For the text-containing cell, return its midpoint in [X, Y] coordinate format. 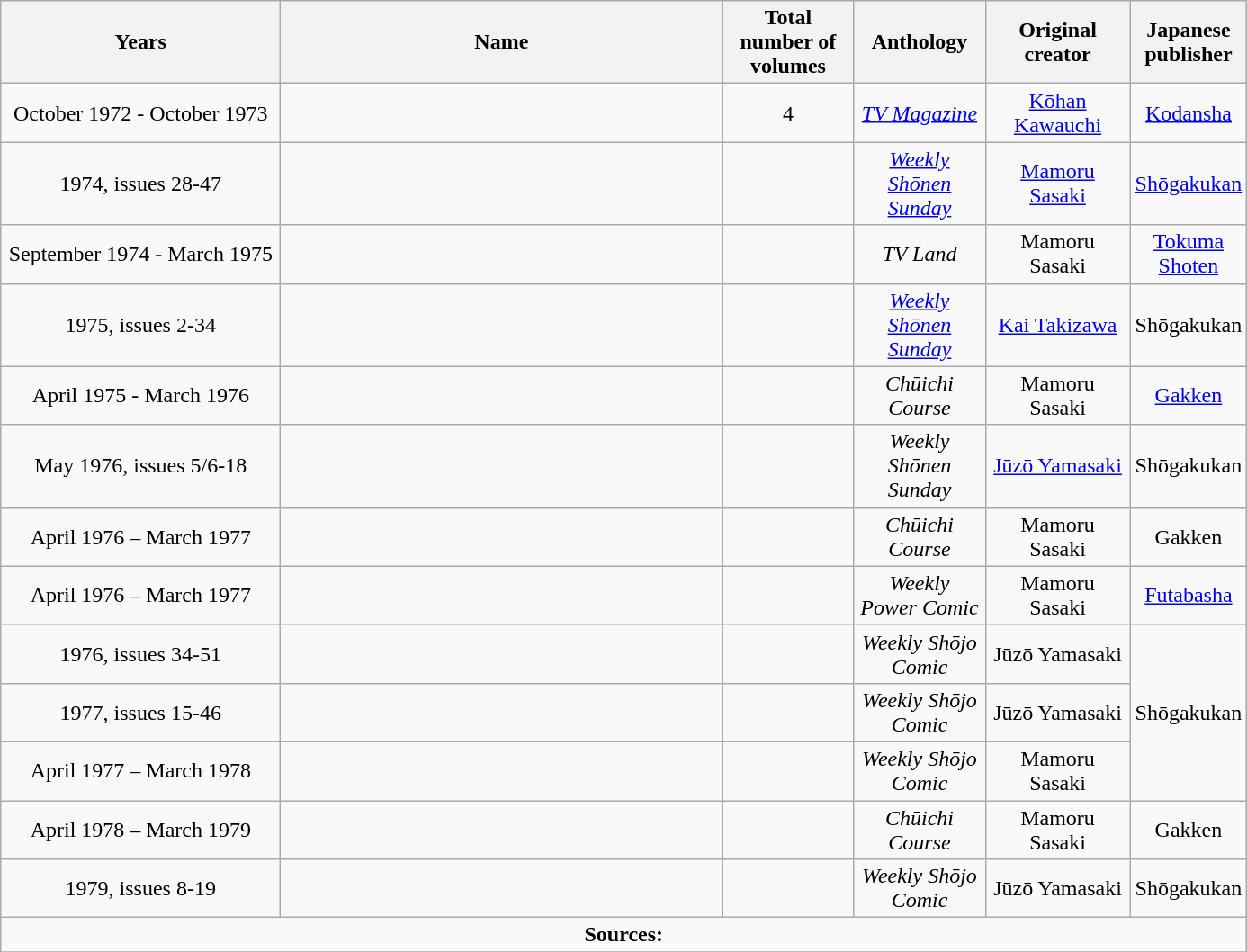
Kōhan Kawauchi [1058, 113]
April 1975 - March 1976 [140, 396]
1975, issues 2-34 [140, 325]
Futabasha [1189, 596]
Years [140, 42]
Sources: [624, 935]
1979, issues 8-19 [140, 889]
April 1977 – March 1978 [140, 770]
Weekly Power Comic [920, 596]
September 1974 - March 1975 [140, 254]
4 [788, 113]
Kai Takizawa [1058, 325]
TV Magazine [920, 113]
1974, issues 28-47 [140, 184]
TV Land [920, 254]
1977, issues 15-46 [140, 713]
Total number of volumes [788, 42]
Original creator [1058, 42]
May 1976, issues 5/6-18 [140, 466]
Anthology [920, 42]
Name [502, 42]
Japanese publisher [1189, 42]
October 1972 - October 1973 [140, 113]
April 1978 – March 1979 [140, 830]
1976, issues 34-51 [140, 653]
Tokuma Shoten [1189, 254]
Kodansha [1189, 113]
